Return (X, Y) of the center of cell containing provided text 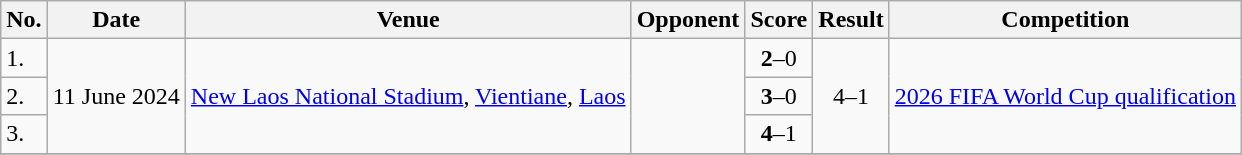
Opponent (688, 20)
2–0 (779, 58)
New Laos National Stadium, Vientiane, Laos (408, 96)
3. (24, 134)
Competition (1065, 20)
Date (116, 20)
1. (24, 58)
2. (24, 96)
Score (779, 20)
2026 FIFA World Cup qualification (1065, 96)
11 June 2024 (116, 96)
Venue (408, 20)
Result (851, 20)
3–0 (779, 96)
No. (24, 20)
